Search for the cell housing the specified text and yield its [X, Y] center coordinate. 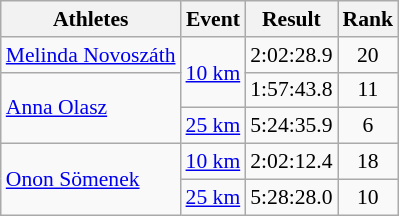
Athletes [91, 19]
20 [368, 55]
5:24:35.9 [291, 126]
Onon Sömenek [91, 180]
Anna Olasz [91, 108]
Rank [368, 19]
2:02:12.4 [291, 162]
11 [368, 90]
18 [368, 162]
5:28:28.0 [291, 197]
1:57:43.8 [291, 90]
Melinda Novoszáth [91, 55]
6 [368, 126]
2:02:28.9 [291, 55]
10 [368, 197]
Result [291, 19]
Event [214, 19]
